Determine the (X, Y) coordinate at the center of the cell enclosing the given text.  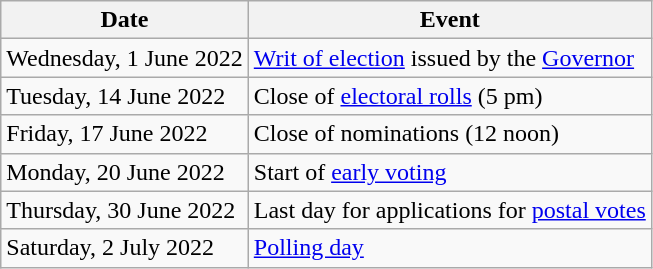
Tuesday, 14 June 2022 (125, 96)
Friday, 17 June 2022 (125, 134)
Close of nominations (12 noon) (450, 134)
Wednesday, 1 June 2022 (125, 58)
Event (450, 20)
Last day for applications for postal votes (450, 210)
Close of electoral rolls (5 pm) (450, 96)
Start of early voting (450, 172)
Writ of election issued by the Governor (450, 58)
Thursday, 30 June 2022 (125, 210)
Date (125, 20)
Saturday, 2 July 2022 (125, 248)
Polling day (450, 248)
Monday, 20 June 2022 (125, 172)
